Return the [X, Y] coordinate for the center point of the cell that contains the specified text.  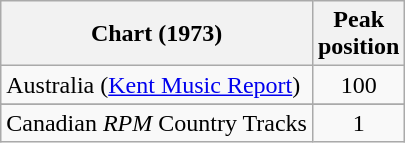
Chart (1973) [157, 34]
100 [358, 85]
Canadian RPM Country Tracks [157, 123]
Peakposition [358, 34]
Australia (Kent Music Report) [157, 85]
1 [358, 123]
